Locate the cell with the specified text and output its (X, Y) center coordinate. 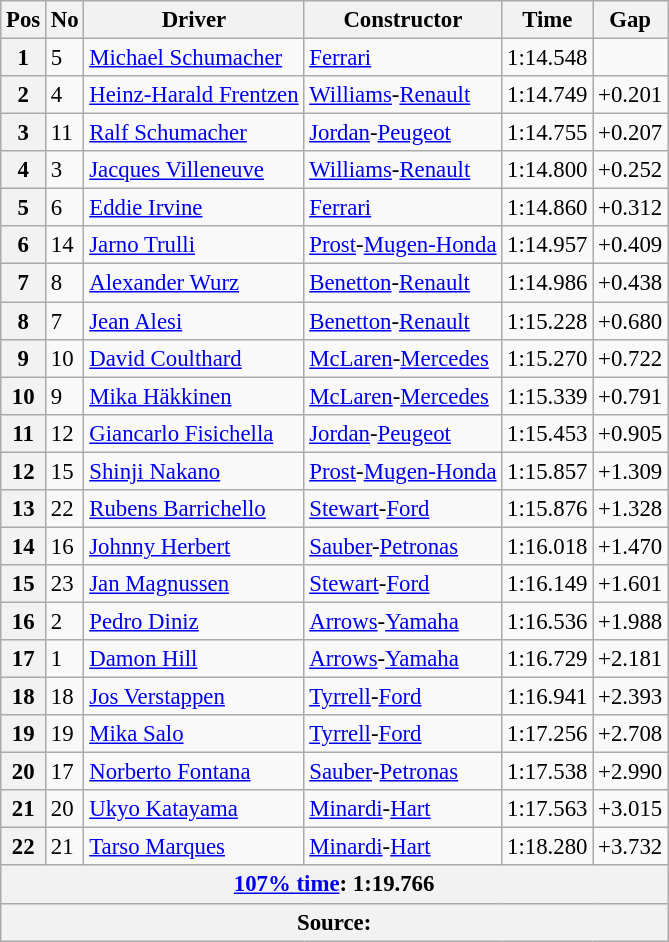
Jan Magnussen (194, 584)
+0.207 (630, 133)
Tarso Marques (194, 847)
+0.409 (630, 245)
+0.722 (630, 358)
1:16.536 (548, 621)
+1.470 (630, 546)
1:14.986 (548, 283)
Gap (630, 20)
Damon Hill (194, 659)
+0.438 (630, 283)
Heinz-Harald Frentzen (194, 95)
1:14.860 (548, 208)
+2.181 (630, 659)
Time (548, 20)
Johnny Herbert (194, 546)
1:17.538 (548, 772)
23 (65, 584)
Rubens Barrichello (194, 509)
1:18.280 (548, 847)
13 (24, 509)
Driver (194, 20)
+2.393 (630, 697)
+0.201 (630, 95)
+1.601 (630, 584)
Giancarlo Fisichella (194, 433)
1:17.256 (548, 734)
+0.905 (630, 433)
Constructor (403, 20)
1:16.729 (548, 659)
1:14.548 (548, 58)
Jos Verstappen (194, 697)
David Coulthard (194, 358)
+2.990 (630, 772)
1:15.857 (548, 471)
1:15.270 (548, 358)
1:14.749 (548, 95)
1:14.755 (548, 133)
Shinji Nakano (194, 471)
+1.309 (630, 471)
No (65, 20)
Mika Häkkinen (194, 396)
1:14.800 (548, 170)
1:17.563 (548, 809)
Ukyo Katayama (194, 809)
1:15.228 (548, 321)
+1.328 (630, 509)
Alexander Wurz (194, 283)
+0.791 (630, 396)
Jacques Villeneuve (194, 170)
1:15.876 (548, 509)
Ralf Schumacher (194, 133)
Michael Schumacher (194, 58)
+0.252 (630, 170)
Jarno Trulli (194, 245)
Pedro Diniz (194, 621)
+0.680 (630, 321)
Jean Alesi (194, 321)
1:16.018 (548, 546)
+3.015 (630, 809)
Source: (334, 922)
1:16.941 (548, 697)
Norberto Fontana (194, 772)
+0.312 (630, 208)
+1.988 (630, 621)
+2.708 (630, 734)
Pos (24, 20)
Eddie Irvine (194, 208)
Mika Salo (194, 734)
+3.732 (630, 847)
1:14.957 (548, 245)
107% time: 1:19.766 (334, 885)
1:15.339 (548, 396)
1:15.453 (548, 433)
1:16.149 (548, 584)
